Pinpoint the cell where the given text exists, returning its (X, Y) midpoint coordinate. 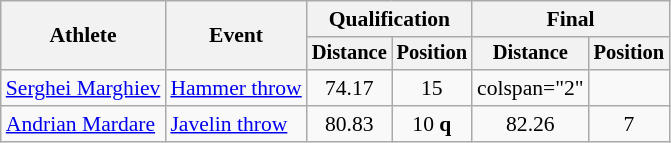
Athlete (84, 36)
Hammer throw (236, 88)
Qualification (390, 19)
Final (570, 19)
74.17 (350, 88)
Event (236, 36)
10 q (432, 124)
colspan="2" (530, 88)
7 (629, 124)
82.26 (530, 124)
Andrian Mardare (84, 124)
Javelin throw (236, 124)
80.83 (350, 124)
15 (432, 88)
Serghei Marghiev (84, 88)
